Search for the cell housing the specified text and yield its (X, Y) center coordinate. 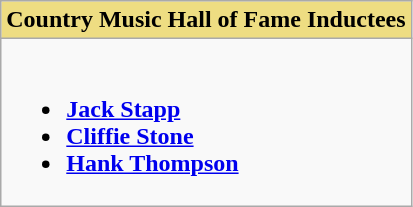
Country Music Hall of Fame Inductees (206, 20)
Jack StappCliffie StoneHank Thompson (206, 122)
